Extract the [x, y] coordinate from the center of the cell holding the provided text.  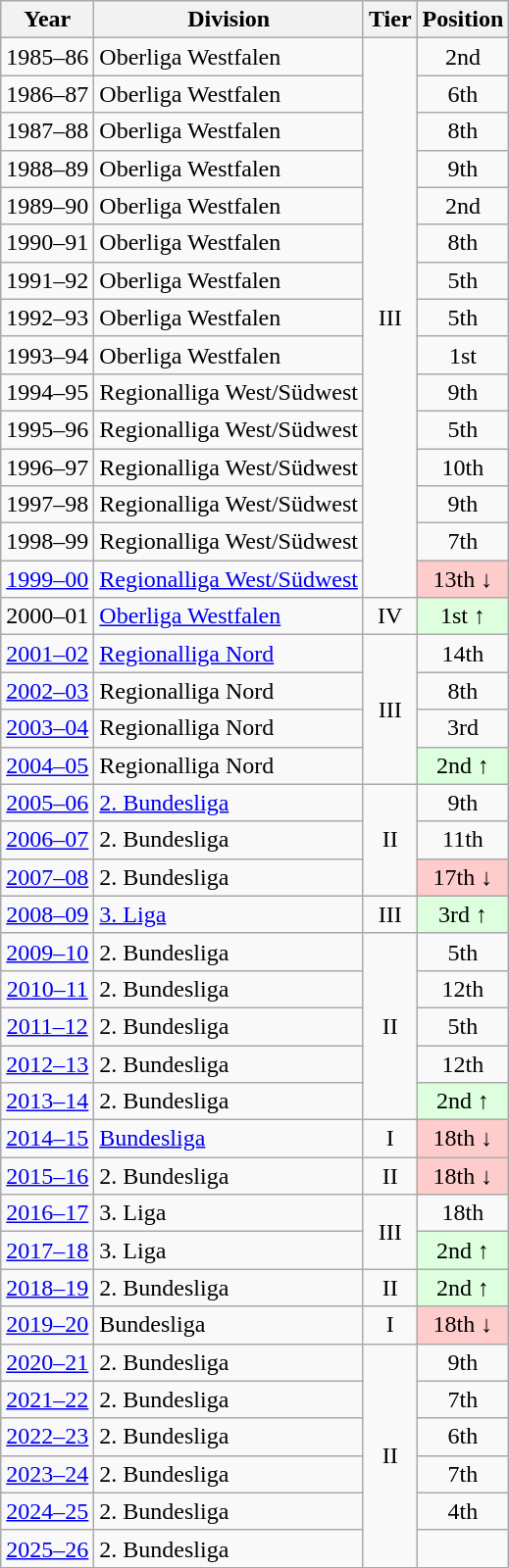
1995–96 [47, 429]
2010–11 [47, 989]
3rd [463, 728]
2005–06 [47, 803]
1991–92 [47, 280]
2025–26 [47, 1548]
1986–87 [47, 94]
4th [463, 1511]
1st [463, 355]
2016–17 [47, 1213]
2008–09 [47, 914]
2003–04 [47, 728]
2000–01 [47, 616]
1999–00 [47, 579]
2007–08 [47, 877]
2020–21 [47, 1362]
1998–99 [47, 542]
2015–16 [47, 1176]
1996–97 [47, 467]
Year [47, 20]
2014–15 [47, 1139]
1990–91 [47, 243]
Position [463, 20]
10th [463, 467]
2002–03 [47, 691]
2022–23 [47, 1437]
1994–95 [47, 392]
IV [390, 616]
2019–20 [47, 1325]
1993–94 [47, 355]
1987–88 [47, 131]
2012–13 [47, 1063]
1988–89 [47, 169]
2017–18 [47, 1250]
1997–98 [47, 505]
2013–14 [47, 1102]
18th [463, 1213]
1992–93 [47, 318]
11th [463, 840]
2004–05 [47, 765]
3rd ↑ [463, 914]
2001–02 [47, 654]
2023–24 [47, 1474]
13th ↓ [463, 579]
Division [229, 20]
17th ↓ [463, 877]
2021–22 [47, 1399]
1985–86 [47, 57]
2024–25 [47, 1511]
1st ↑ [463, 616]
2006–07 [47, 840]
14th [463, 654]
2018–19 [47, 1288]
Tier [390, 20]
2009–10 [47, 952]
1989–90 [47, 206]
2011–12 [47, 1026]
